Provide the [X, Y] coordinate of the cell's center where the given text is located.  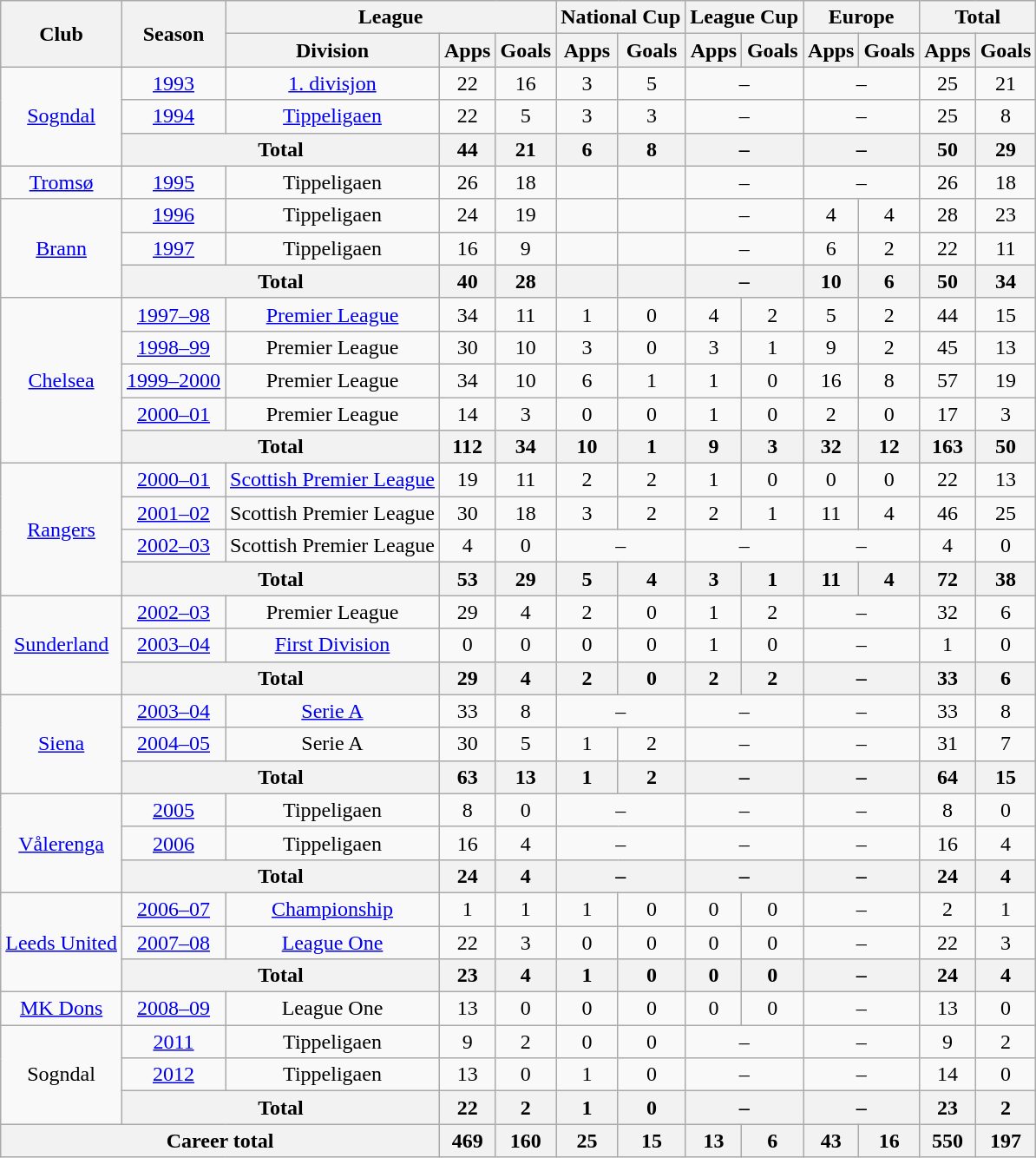
National Cup [621, 17]
53 [468, 579]
2006–07 [174, 909]
Siena [62, 744]
17 [947, 414]
46 [947, 513]
72 [947, 579]
Championship [333, 909]
2012 [174, 1075]
Sunderland [62, 645]
1996 [174, 215]
Leeds United [62, 942]
45 [947, 347]
7 [1006, 744]
57 [947, 380]
550 [947, 1141]
197 [1006, 1141]
38 [1006, 579]
64 [947, 777]
First Division [333, 645]
1999–2000 [174, 380]
2007–08 [174, 942]
31 [947, 744]
Europe [862, 17]
League [390, 17]
163 [947, 447]
Tromsø [62, 182]
Career total [220, 1141]
1997–98 [174, 314]
Club [62, 34]
63 [468, 777]
40 [468, 281]
2008–09 [174, 1009]
112 [468, 447]
160 [526, 1141]
2011 [174, 1042]
2004–05 [174, 744]
League Cup [744, 17]
Chelsea [62, 380]
1994 [174, 116]
1998–99 [174, 347]
1. divisjon [333, 83]
Rangers [62, 530]
1993 [174, 83]
1997 [174, 248]
MK Dons [62, 1009]
Division [333, 50]
Brann [62, 248]
43 [831, 1141]
Season [174, 34]
469 [468, 1141]
12 [889, 447]
1995 [174, 182]
2006 [174, 843]
2005 [174, 810]
2001–02 [174, 513]
Vålerenga [62, 843]
